Capture the cell that displays the provided text and extract its [X, Y] central coordinate. 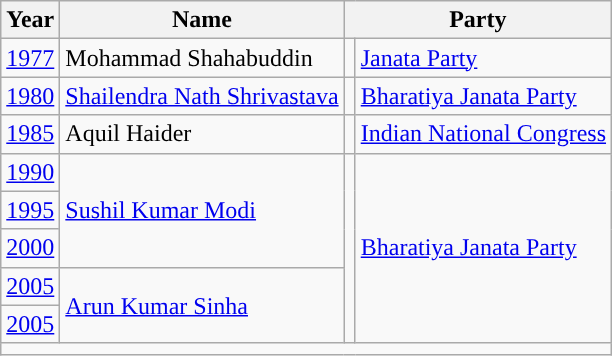
1990 [30, 172]
Sushil Kumar Modi [202, 210]
Aquil Haider [202, 134]
Janata Party [483, 58]
1985 [30, 134]
Year [30, 20]
2000 [30, 248]
Party [478, 20]
Name [202, 20]
1980 [30, 96]
Indian National Congress [483, 134]
1995 [30, 210]
Mohammad Shahabuddin [202, 58]
1977 [30, 58]
Shailendra Nath Shrivastava [202, 96]
Arun Kumar Sinha [202, 305]
